Determine the (x, y) coordinate at the center of the cell enclosing the given text.  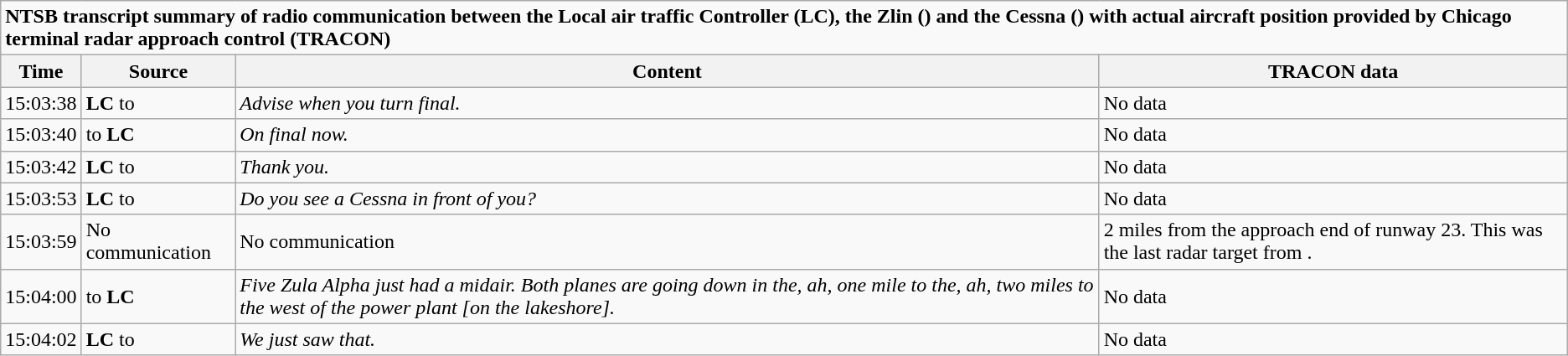
2 miles from the approach end of runway 23. This was the last radar target from . (1333, 241)
15:03:53 (41, 199)
We just saw that. (667, 339)
On final now. (667, 135)
Time (41, 71)
15:03:40 (41, 135)
TRACON data (1333, 71)
15:04:00 (41, 297)
Thank you. (667, 167)
15:03:59 (41, 241)
Source (158, 71)
15:03:42 (41, 167)
15:04:02 (41, 339)
15:03:38 (41, 103)
Do you see a Cessna in front of you? (667, 199)
Content (667, 71)
Advise when you turn final. (667, 103)
